Search for the cell housing the specified text and yield its [x, y] center coordinate. 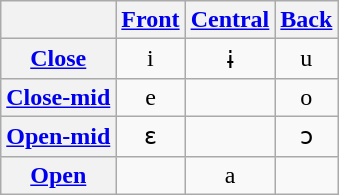
ɔ [306, 136]
Back [306, 20]
Close-mid [58, 97]
ɨ [230, 59]
Open [58, 175]
Close [58, 59]
Open-mid [58, 136]
i [150, 59]
ɛ [150, 136]
o [306, 97]
e [150, 97]
u [306, 59]
Front [150, 20]
a [230, 175]
Central [230, 20]
